Find where the given text appears and provide that cell's center as (X, Y) coordinate. 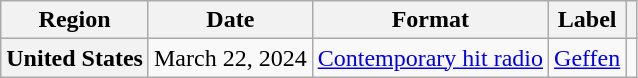
United States (75, 58)
March 22, 2024 (230, 58)
Format (430, 20)
Contemporary hit radio (430, 58)
Geffen (588, 58)
Region (75, 20)
Date (230, 20)
Label (588, 20)
